Provide the [x, y] coordinate of the cell's center where the given text is located.  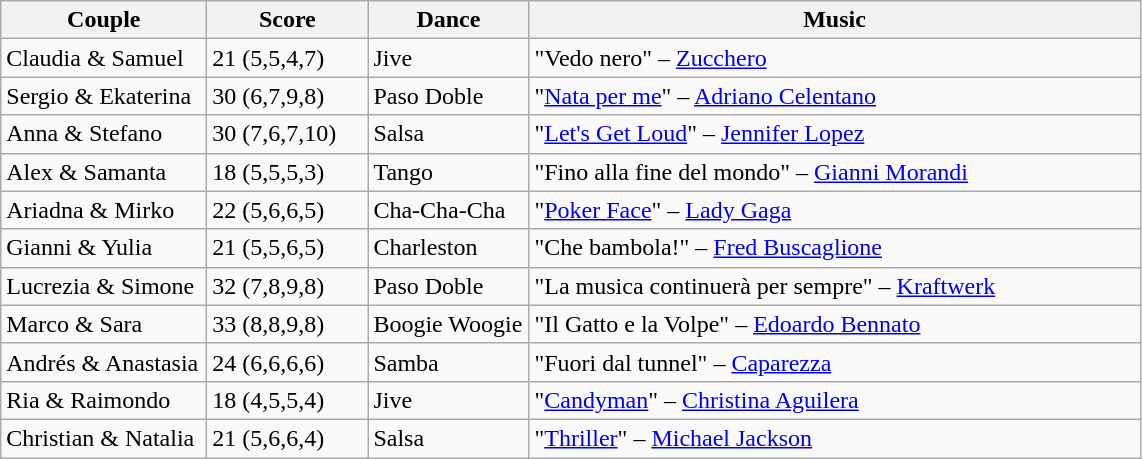
24 (6,6,6,6) [288, 362]
Score [288, 20]
Tango [448, 172]
Gianni & Yulia [104, 248]
Anna & Stefano [104, 134]
21 (5,5,4,7) [288, 58]
"La musica continuerà per sempre" – Kraftwerk [834, 286]
"Candyman" – Christina Aguilera [834, 400]
"Fuori dal tunnel" – Caparezza [834, 362]
30 (7,6,7,10) [288, 134]
Ariadna & Mirko [104, 210]
Sergio & Ekaterina [104, 96]
"Thriller" – Michael Jackson [834, 438]
Ria & Raimondo [104, 400]
Samba [448, 362]
Christian & Natalia [104, 438]
Marco & Sara [104, 324]
"Che bambola!" – Fred Buscaglione [834, 248]
"Vedo nero" – Zucchero [834, 58]
Alex & Samanta [104, 172]
"Il Gatto e la Volpe" – Edoardo Bennato [834, 324]
Cha-Cha-Cha [448, 210]
Couple [104, 20]
Boogie Woogie [448, 324]
22 (5,6,6,5) [288, 210]
Charleston [448, 248]
Andrés & Anastasia [104, 362]
Lucrezia & Simone [104, 286]
"Nata per me" – Adriano Celentano [834, 96]
"Let's Get Loud" – Jennifer Lopez [834, 134]
21 (5,5,6,5) [288, 248]
"Poker Face" – Lady Gaga [834, 210]
Dance [448, 20]
32 (7,8,9,8) [288, 286]
18 (4,5,5,4) [288, 400]
Music [834, 20]
21 (5,6,6,4) [288, 438]
33 (8,8,9,8) [288, 324]
Claudia & Samuel [104, 58]
30 (6,7,9,8) [288, 96]
18 (5,5,5,3) [288, 172]
"Fino alla fine del mondo" – Gianni Morandi [834, 172]
